Identify which cell holds the provided text, then report its (x, y) central coordinate. 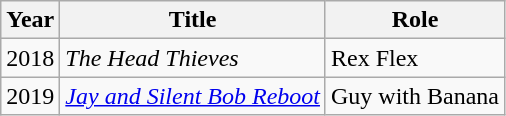
Rex Flex (414, 58)
2018 (30, 58)
Guy with Banana (414, 96)
The Head Thieves (193, 58)
Role (414, 20)
2019 (30, 96)
Jay and Silent Bob Reboot (193, 96)
Year (30, 20)
Title (193, 20)
